Find where the given text appears and provide that cell's center as [x, y] coordinate. 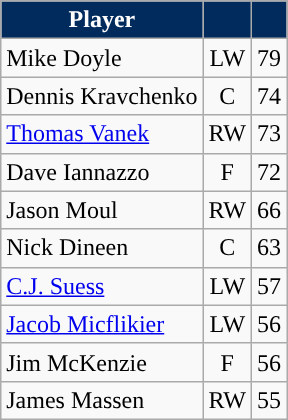
Jacob Micflikier [102, 324]
55 [268, 400]
Jim McKenzie [102, 362]
Dave Iannazzo [102, 172]
Nick Dineen [102, 248]
72 [268, 172]
57 [268, 286]
73 [268, 134]
63 [268, 248]
Player [102, 20]
74 [268, 96]
Dennis Kravchenko [102, 96]
Thomas Vanek [102, 134]
Mike Doyle [102, 58]
79 [268, 58]
Jason Moul [102, 210]
James Massen [102, 400]
66 [268, 210]
C.J. Suess [102, 286]
